Find where the given text appears and provide that cell's center as (x, y) coordinate. 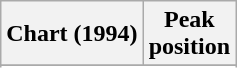
Chart (1994) (72, 34)
Peakposition (189, 34)
